Identify which cell holds the provided text, then report its [X, Y] central coordinate. 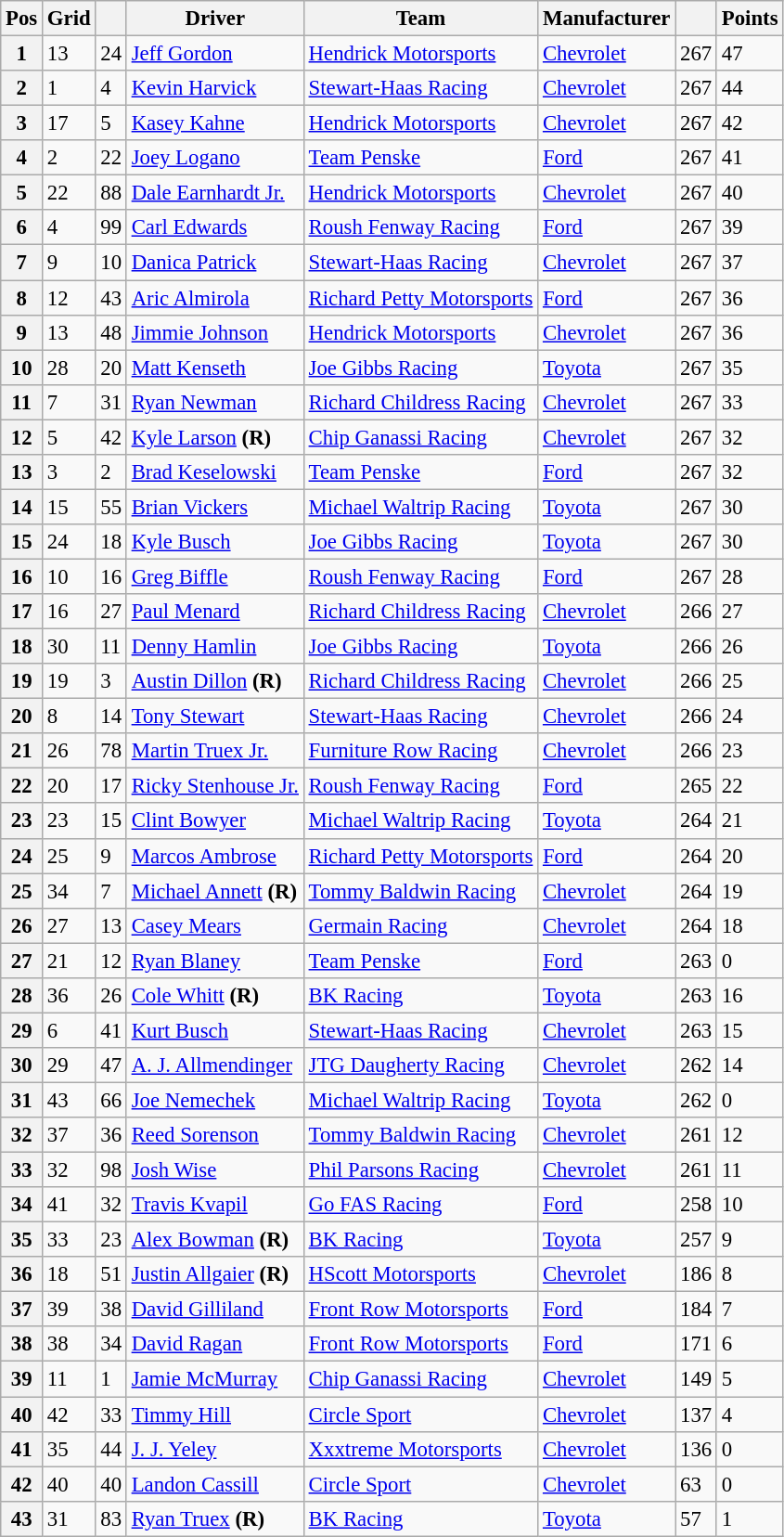
78 [111, 751]
Carl Edwards [215, 227]
Joey Logano [215, 158]
Danica Patrick [215, 263]
Jimmie Johnson [215, 332]
63 [696, 1484]
51 [111, 1274]
Clint Bowyer [215, 821]
Dale Earnhardt Jr. [215, 193]
Grid [69, 19]
Reed Sorenson [215, 1135]
Driver [215, 19]
265 [696, 786]
Kasey Kahne [215, 123]
Timmy Hill [215, 1414]
186 [696, 1274]
136 [696, 1449]
Team [420, 19]
Austin Dillon (R) [215, 681]
Jeff Gordon [215, 54]
83 [111, 1518]
Justin Allgaier (R) [215, 1274]
Casey Mears [215, 925]
Joe Nemechek [215, 1100]
184 [696, 1310]
Paul Menard [215, 612]
257 [696, 1240]
Ryan Newman [215, 402]
Tony Stewart [215, 717]
98 [111, 1170]
55 [111, 507]
Greg Biffle [215, 576]
Josh Wise [215, 1170]
Brian Vickers [215, 507]
Ryan Blaney [215, 961]
Denny Hamlin [215, 647]
66 [111, 1100]
Ricky Stenhouse Jr. [215, 786]
Points [750, 19]
HScott Motorsports [420, 1274]
Alex Bowman (R) [215, 1240]
Travis Kvapil [215, 1205]
Furniture Row Racing [420, 751]
Ryan Truex (R) [215, 1518]
258 [696, 1205]
Phil Parsons Racing [420, 1170]
Cole Whitt (R) [215, 996]
99 [111, 227]
171 [696, 1345]
57 [696, 1518]
Jamie McMurray [215, 1379]
149 [696, 1379]
Marcos Ambrose [215, 856]
88 [111, 193]
David Gilliland [215, 1310]
Go FAS Racing [420, 1205]
Landon Cassill [215, 1484]
Michael Annett (R) [215, 891]
Kyle Busch [215, 542]
Germain Racing [420, 925]
Pos [22, 19]
Kevin Harvick [215, 88]
48 [111, 332]
137 [696, 1414]
Brad Keselowski [215, 472]
JTG Daugherty Racing [420, 1066]
Martin Truex Jr. [215, 751]
A. J. Allmendinger [215, 1066]
Kyle Larson (R) [215, 437]
David Ragan [215, 1345]
Aric Almirola [215, 298]
Matt Kenseth [215, 368]
Kurt Busch [215, 1030]
Manufacturer [607, 19]
J. J. Yeley [215, 1449]
Xxxtreme Motorsports [420, 1449]
